Provide the (x, y) coordinate of the cell's center where the given text is located.  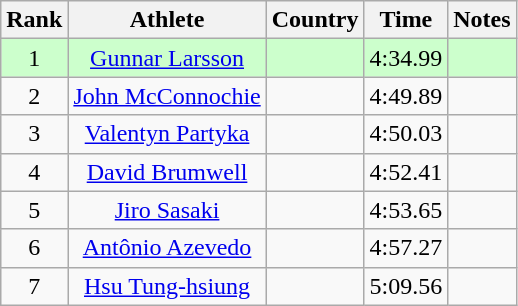
4 (34, 172)
2 (34, 96)
6 (34, 248)
Rank (34, 20)
Athlete (167, 20)
Time (406, 20)
5 (34, 210)
Gunnar Larsson (167, 58)
4:49.89 (406, 96)
Notes (482, 20)
Country (315, 20)
1 (34, 58)
3 (34, 134)
7 (34, 286)
Valentyn Partyka (167, 134)
Antônio Azevedo (167, 248)
Jiro Sasaki (167, 210)
4:52.41 (406, 172)
4:34.99 (406, 58)
4:57.27 (406, 248)
4:50.03 (406, 134)
David Brumwell (167, 172)
4:53.65 (406, 210)
Hsu Tung-hsiung (167, 286)
John McConnochie (167, 96)
5:09.56 (406, 286)
